Scan for the cell matching the given text and deliver its [X, Y] coordinate at center. 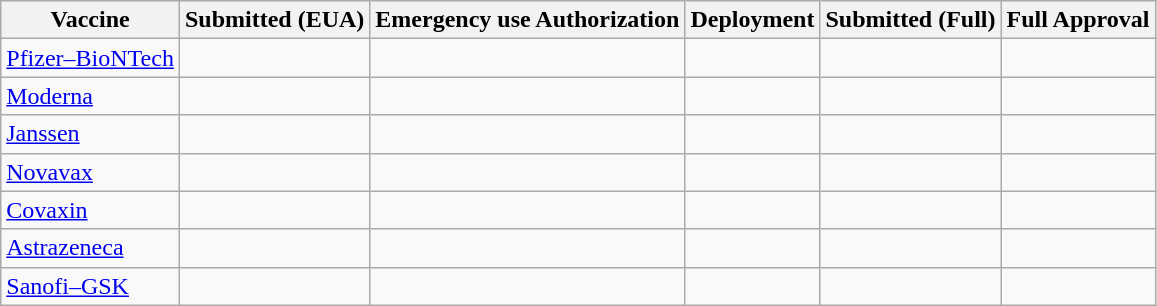
Deployment [752, 20]
Covaxin [90, 210]
Novavax [90, 172]
Vaccine [90, 20]
Moderna [90, 96]
Submitted (Full) [910, 20]
Astrazeneca [90, 248]
Pfizer–BioNTech [90, 58]
Full Approval [1078, 20]
Submitted (EUA) [274, 20]
Sanofi–GSK [90, 286]
Janssen [90, 134]
Emergency use Authorization [528, 20]
